Find where the given text appears and provide that cell's center as (x, y) coordinate. 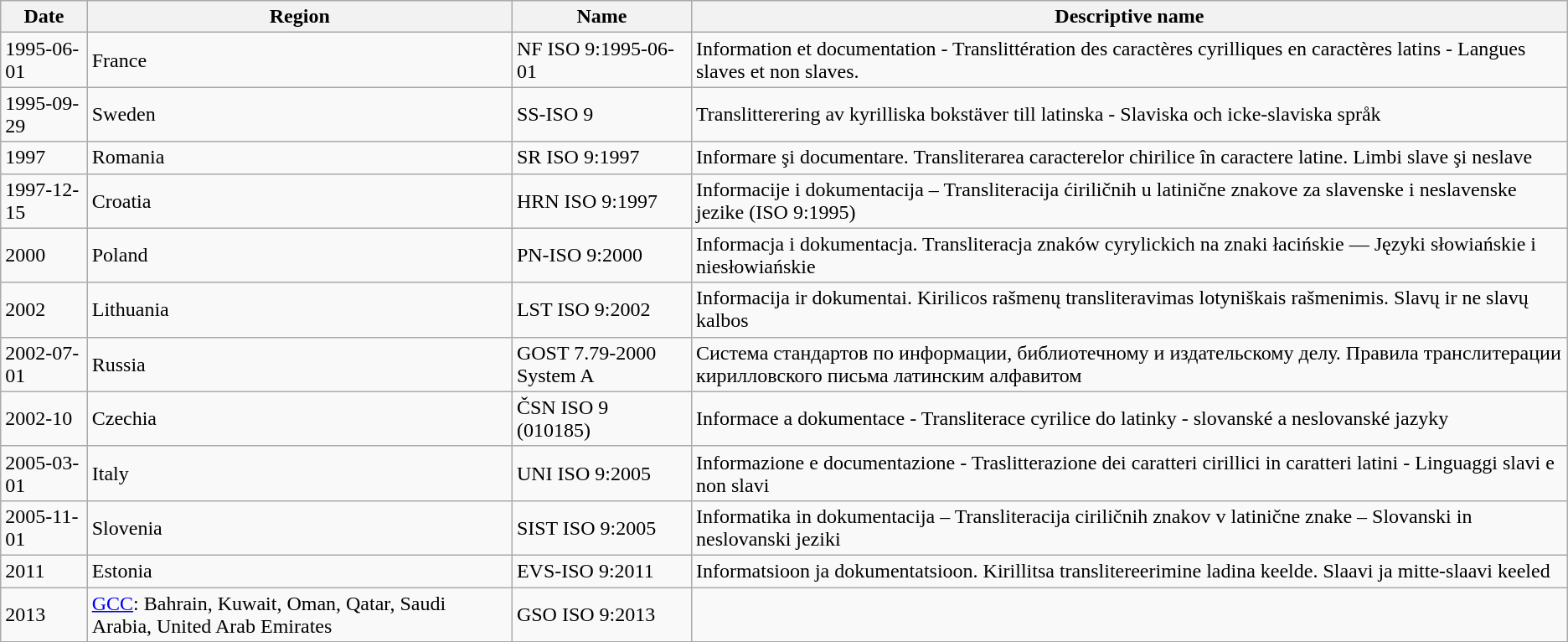
Estonia (300, 571)
Informacije i dokumentacija – Transliteracija ćiriličnih u latinične znakove za slavenske i neslavenske jezike (ISO 9:1995) (1129, 201)
HRN ISO 9:1997 (601, 201)
SIST ISO 9:2005 (601, 528)
2005-11-01 (44, 528)
GSO ISO 9:2013 (601, 614)
ČSN ISO 9 (010185) (601, 419)
Sweden (300, 114)
NF ISO 9:1995-06-01 (601, 60)
EVS-ISO 9:2011 (601, 571)
UNI ISO 9:2005 (601, 473)
Informatsioon ja dokumentatsioon. Kirillitsa translitereerimine ladina keelde. Slaavi ja mitte-slaavi keeled (1129, 571)
Name (601, 17)
Romania (300, 158)
Russia (300, 364)
2002 (44, 310)
SR ISO 9:1997 (601, 158)
Information et documentation - Translittération des caractères cyrilliques en caractères latins - Langues slaves et non slaves. (1129, 60)
Region (300, 17)
Date (44, 17)
France (300, 60)
2002-10 (44, 419)
1995-09-29 (44, 114)
Informacja i dokumentacja. Transliteracja znaków cyrylickich na znaki łacińskie — Języki słowiańskie i niesłowiańskie (1129, 255)
Informazione e documentazione - Traslitterazione dei caratteri cirillici in caratteri latini - Linguaggi slavi e non slavi (1129, 473)
Translitterering av kyrilliska bokstäver till latinska - Slaviska och icke-slaviska språk (1129, 114)
Informatika in dokumentacija – Transliteracija ciriličnih znakov v latinične znake – Slovanski in neslovanski jeziki (1129, 528)
1997 (44, 158)
GOST 7.79-2000 System A (601, 364)
Informacija ir dokumentai. Kirilicos rašmenų transliteravimas lotyniškais rašmenimis. Slavų ir ne slavų kalbos (1129, 310)
1995-06-01 (44, 60)
2000 (44, 255)
Informace a dokumentace - Transliterace cyrilice do latinky - slovanské a neslovanské jazyky (1129, 419)
1997-12-15 (44, 201)
Italy (300, 473)
PN-ISO 9:2000 (601, 255)
Lithuania (300, 310)
GCC: Bahrain, Kuwait, Oman, Qatar, Saudi Arabia, United Arab Emirates (300, 614)
2002-07-01 (44, 364)
Система стандартов по информации, библиотечному и издательскому делу. Правила транслитерации кирилловского письма латинским алфавитом (1129, 364)
SS-ISO 9 (601, 114)
Slovenia (300, 528)
2013 (44, 614)
LST ISO 9:2002 (601, 310)
Croatia (300, 201)
Descriptive name (1129, 17)
Czechia (300, 419)
2005-03-01 (44, 473)
Poland (300, 255)
2011 (44, 571)
Informare şi documentare. Transliterarea caracterelor chirilice în caractere latine. Limbi slave şi neslave (1129, 158)
